Output the [X, Y] coordinate of the center of the cell containing the given text.  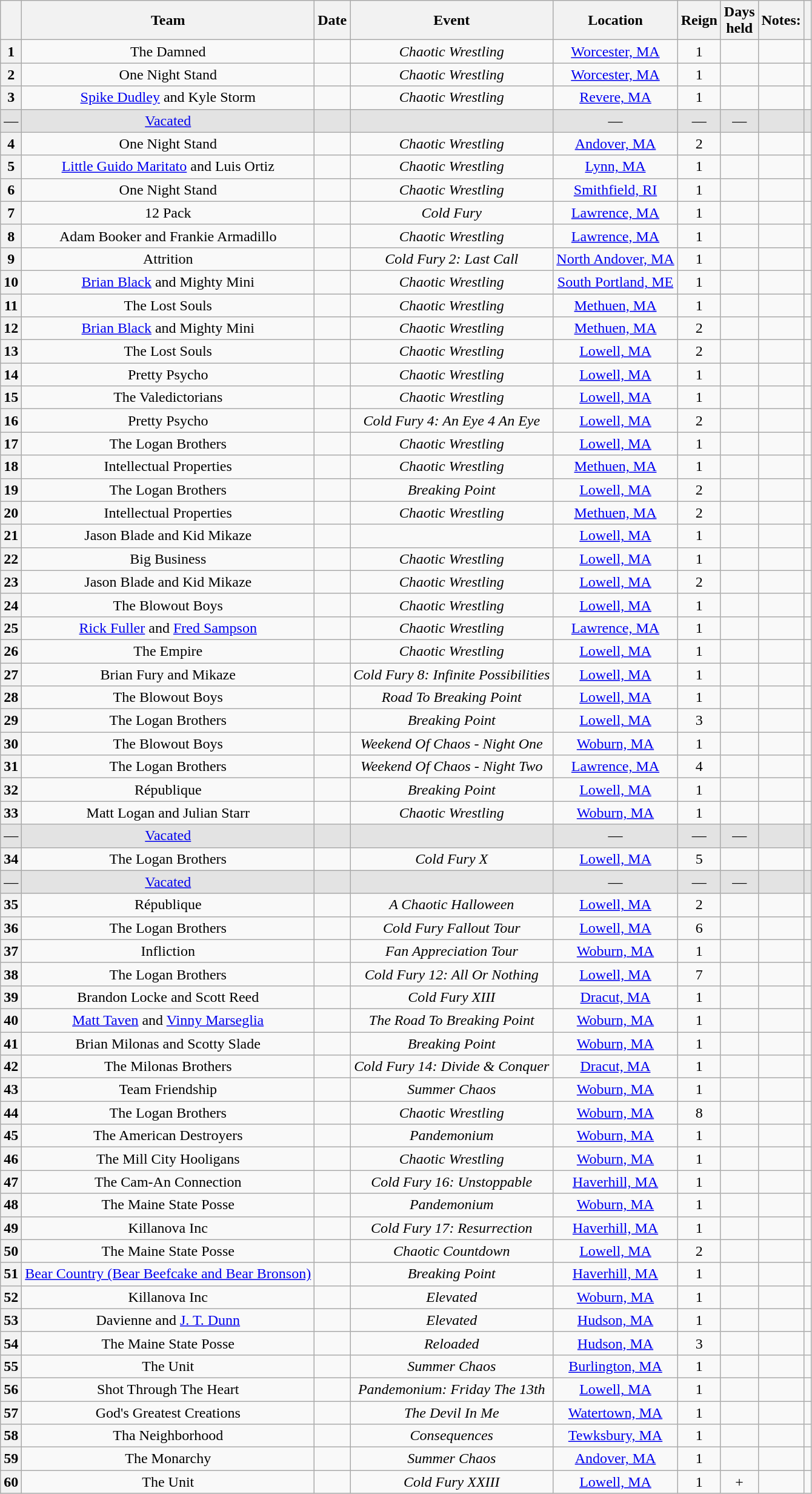
50 [11, 1251]
57 [11, 1413]
37 [11, 951]
Cold Fury Fallout Tour [452, 928]
Cold Fury [452, 213]
Road To Breaking Point [452, 698]
9 [11, 259]
Consequences [452, 1436]
Big Business [168, 559]
43 [11, 1090]
45 [11, 1136]
Cold Fury 12: All Or Nothing [452, 974]
24 [11, 605]
35 [11, 905]
Burlington, MA [616, 1366]
Tewksbury, MA [616, 1436]
41 [11, 1043]
34 [11, 859]
+ [739, 1482]
30 [11, 744]
South Portland, ME [616, 282]
47 [11, 1182]
29 [11, 721]
Team Friendship [168, 1090]
52 [11, 1297]
Reign [699, 21]
Attrition [168, 259]
12 Pack [168, 213]
Brian Milonas and Scotty Slade [168, 1043]
Daysheld [739, 21]
22 [11, 559]
God's Greatest Creations [168, 1413]
Cold Fury 14: Divide & Conquer [452, 1067]
49 [11, 1228]
54 [11, 1343]
51 [11, 1274]
Shot Through The Heart [168, 1389]
Tha Neighborhood [168, 1436]
36 [11, 928]
The Mill City Hooligans [168, 1159]
33 [11, 813]
Smithfield, RI [616, 190]
59 [11, 1459]
56 [11, 1389]
The Devil In Me [452, 1413]
The Milonas Brothers [168, 1067]
Rick Fuller and Fred Sampson [168, 628]
The Damned [168, 52]
13 [11, 352]
Bear Country (Bear Beefcake and Bear Bronson) [168, 1274]
Cold Fury 8: Infinite Possibilities [452, 675]
Cold Fury 4: An Eye 4 An Eye [452, 421]
Pandemonium: Friday The 13th [452, 1389]
14 [11, 375]
15 [11, 398]
42 [11, 1067]
The Empire [168, 651]
Cold Fury 17: Resurrection [452, 1228]
Matt Logan and Julian Starr [168, 813]
Lynn, MA [616, 167]
11 [11, 305]
Weekend Of Chaos - Night One [452, 744]
Watertown, MA [616, 1413]
27 [11, 675]
26 [11, 651]
Adam Booker and Frankie Armadillo [168, 236]
46 [11, 1159]
10 [11, 282]
12 [11, 328]
48 [11, 1205]
The Road To Breaking Point [452, 1020]
28 [11, 698]
17 [11, 444]
Date [332, 21]
The American Destroyers [168, 1136]
Davienne and J. T. Dunn [168, 1320]
Spike Dudley and Kyle Storm [168, 98]
38 [11, 974]
40 [11, 1020]
Cold Fury 2: Last Call [452, 259]
Revere, MA [616, 98]
21 [11, 536]
Infliction [168, 951]
58 [11, 1436]
Location [616, 21]
Cold Fury XIII [452, 997]
Chaotic Countdown [452, 1251]
North Andover, MA [616, 259]
Brandon Locke and Scott Reed [168, 997]
Reloaded [452, 1343]
The Monarchy [168, 1459]
Fan Appreciation Tour [452, 951]
53 [11, 1320]
Cold Fury XXIII [452, 1482]
Little Guido Maritato and Luis Ortiz [168, 167]
25 [11, 628]
23 [11, 582]
Cold Fury X [452, 859]
60 [11, 1482]
A Chaotic Halloween [452, 905]
18 [11, 467]
Brian Fury and Mikaze [168, 675]
20 [11, 513]
The Valedictorians [168, 398]
32 [11, 790]
The Cam-An Connection [168, 1182]
16 [11, 421]
Cold Fury 16: Unstoppable [452, 1182]
Matt Taven and Vinny Marseglia [168, 1020]
Team [168, 21]
31 [11, 767]
Weekend Of Chaos - Night Two [452, 767]
44 [11, 1113]
39 [11, 997]
55 [11, 1366]
19 [11, 490]
Notes: [781, 21]
Event [452, 21]
